Extract the [x, y] coordinate from the center of the cell holding the provided text.  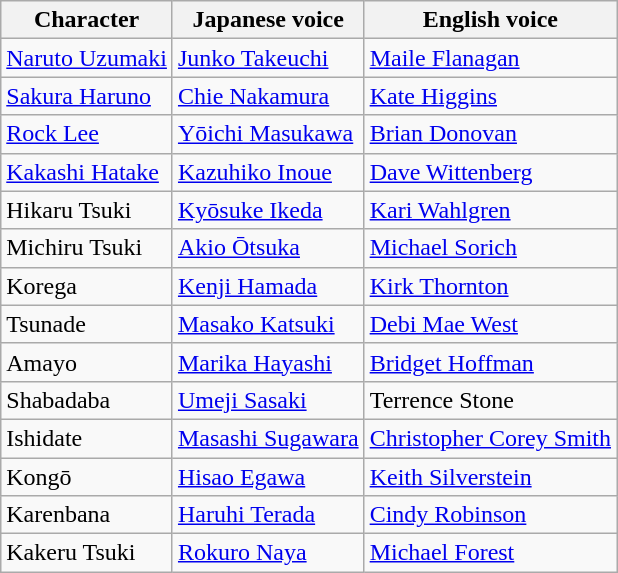
Marika Hayashi [268, 362]
Terrence Stone [490, 400]
Rokuro Naya [268, 553]
Michael Forest [490, 553]
Maile Flanagan [490, 58]
Amayo [87, 362]
Sakura Haruno [87, 96]
Kakeru Tsuki [87, 553]
Junko Takeuchi [268, 58]
Korega [87, 286]
Kakashi Hatake [87, 172]
Shabadaba [87, 400]
Tsunade [87, 324]
Brian Donovan [490, 134]
Masashi Sugawara [268, 438]
Bridget Hoffman [490, 362]
Kongō [87, 477]
Cindy Robinson [490, 515]
Kirk Thornton [490, 286]
Kyōsuke Ikeda [268, 210]
Masako Katsuki [268, 324]
Chie Nakamura [268, 96]
Michael Sorich [490, 248]
Michiru Tsuki [87, 248]
Rock Lee [87, 134]
English voice [490, 20]
Kenji Hamada [268, 286]
Character [87, 20]
Kari Wahlgren [490, 210]
Karenbana [87, 515]
Kate Higgins [490, 96]
Japanese voice [268, 20]
Naruto Uzumaki [87, 58]
Umeji Sasaki [268, 400]
Christopher Corey Smith [490, 438]
Hikaru Tsuki [87, 210]
Dave Wittenberg [490, 172]
Debi Mae West [490, 324]
Yōichi Masukawa [268, 134]
Haruhi Terada [268, 515]
Akio Ōtsuka [268, 248]
Hisao Egawa [268, 477]
Keith Silverstein [490, 477]
Ishidate [87, 438]
Kazuhiko Inoue [268, 172]
